Capture the cell that displays the provided text and extract its (x, y) central coordinate. 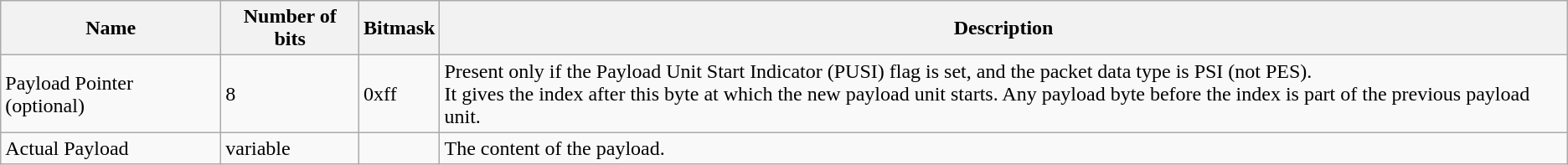
Name (111, 28)
Number of bits (290, 28)
The content of the payload. (1003, 148)
Bitmask (400, 28)
8 (290, 94)
Description (1003, 28)
Payload Pointer (optional) (111, 94)
variable (290, 148)
Actual Payload (111, 148)
0xff (400, 94)
